Provide the (x, y) coordinate of the cell's center where the given text is located.  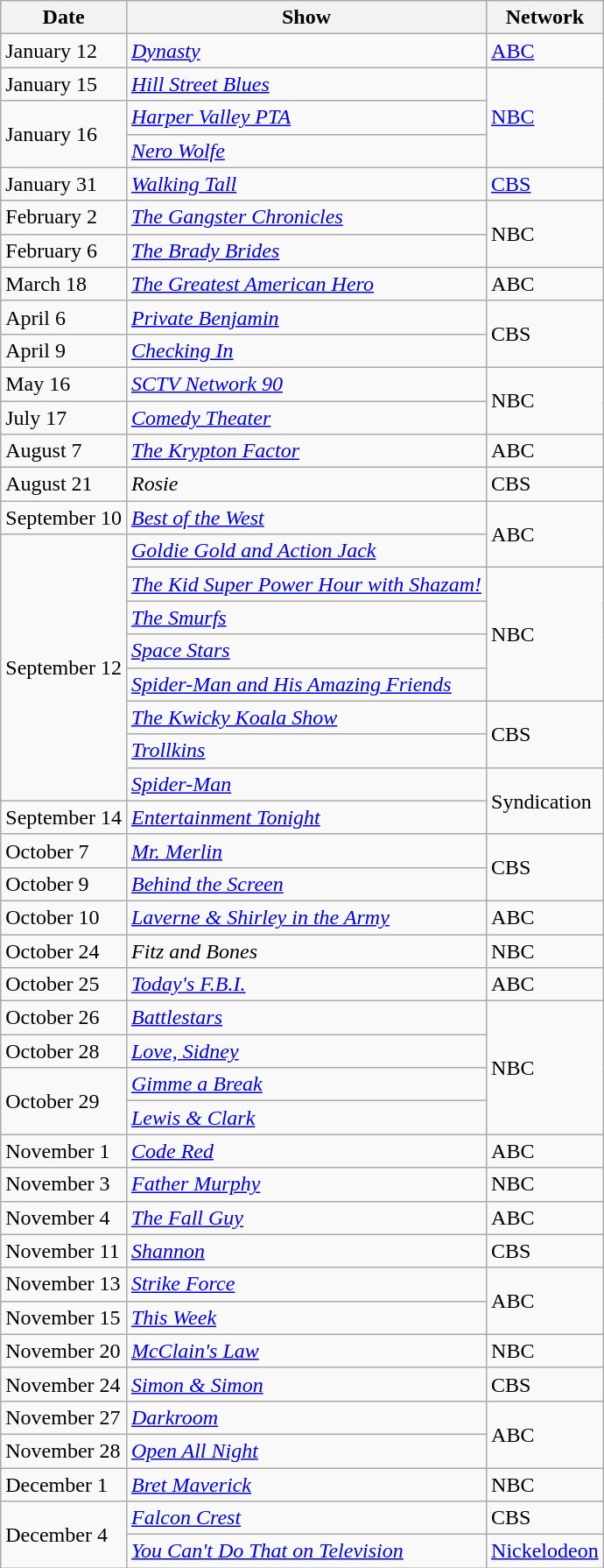
The Kid Super Power Hour with Shazam! (306, 584)
Behind the Screen (306, 884)
Strike Force (306, 1284)
McClain's Law (306, 1351)
October 25 (64, 985)
December 1 (64, 1485)
October 28 (64, 1051)
The Brady Brides (306, 251)
January 12 (64, 51)
October 9 (64, 884)
Show (306, 18)
SCTV Network 90 (306, 384)
May 16 (64, 384)
August 7 (64, 451)
Mr. Merlin (306, 851)
September 12 (64, 667)
February 2 (64, 217)
November 11 (64, 1251)
Spider-Man and His Amazing Friends (306, 684)
Open All Night (306, 1451)
Simon & Simon (306, 1384)
Darkroom (306, 1417)
Rosie (306, 484)
You Can't Do That on Television (306, 1551)
Private Benjamin (306, 317)
Space Stars (306, 651)
The Greatest American Hero (306, 284)
Walking Tall (306, 184)
Falcon Crest (306, 1518)
November 20 (64, 1351)
Shannon (306, 1251)
The Gangster Chronicles (306, 217)
This Week (306, 1317)
The Krypton Factor (306, 451)
Network (545, 18)
Code Red (306, 1151)
November 27 (64, 1417)
Nickelodeon (545, 1551)
April 9 (64, 350)
October 10 (64, 917)
Fitz and Bones (306, 950)
October 24 (64, 950)
January 16 (64, 134)
Love, Sidney (306, 1051)
November 24 (64, 1384)
The Smurfs (306, 618)
October 26 (64, 1018)
Today's F.B.I. (306, 985)
February 6 (64, 251)
January 15 (64, 84)
Checking In (306, 350)
Spider-Man (306, 784)
Syndication (545, 801)
July 17 (64, 418)
August 21 (64, 484)
November 3 (64, 1184)
Goldie Gold and Action Jack (306, 551)
Lewis & Clark (306, 1118)
October 29 (64, 1101)
January 31 (64, 184)
Hill Street Blues (306, 84)
December 4 (64, 1535)
Battlestars (306, 1018)
Best of the West (306, 518)
September 14 (64, 817)
November 13 (64, 1284)
Father Murphy (306, 1184)
November 15 (64, 1317)
Harper Valley PTA (306, 117)
Laverne & Shirley in the Army (306, 917)
The Kwicky Koala Show (306, 717)
Nero Wolfe (306, 151)
November 1 (64, 1151)
October 7 (64, 851)
Bret Maverick (306, 1485)
The Fall Guy (306, 1218)
November 28 (64, 1451)
March 18 (64, 284)
November 4 (64, 1218)
Comedy Theater (306, 418)
Gimme a Break (306, 1084)
April 6 (64, 317)
Dynasty (306, 51)
Trollkins (306, 751)
Date (64, 18)
September 10 (64, 518)
Entertainment Tonight (306, 817)
